Find where the given text appears and provide that cell's center as [x, y] coordinate. 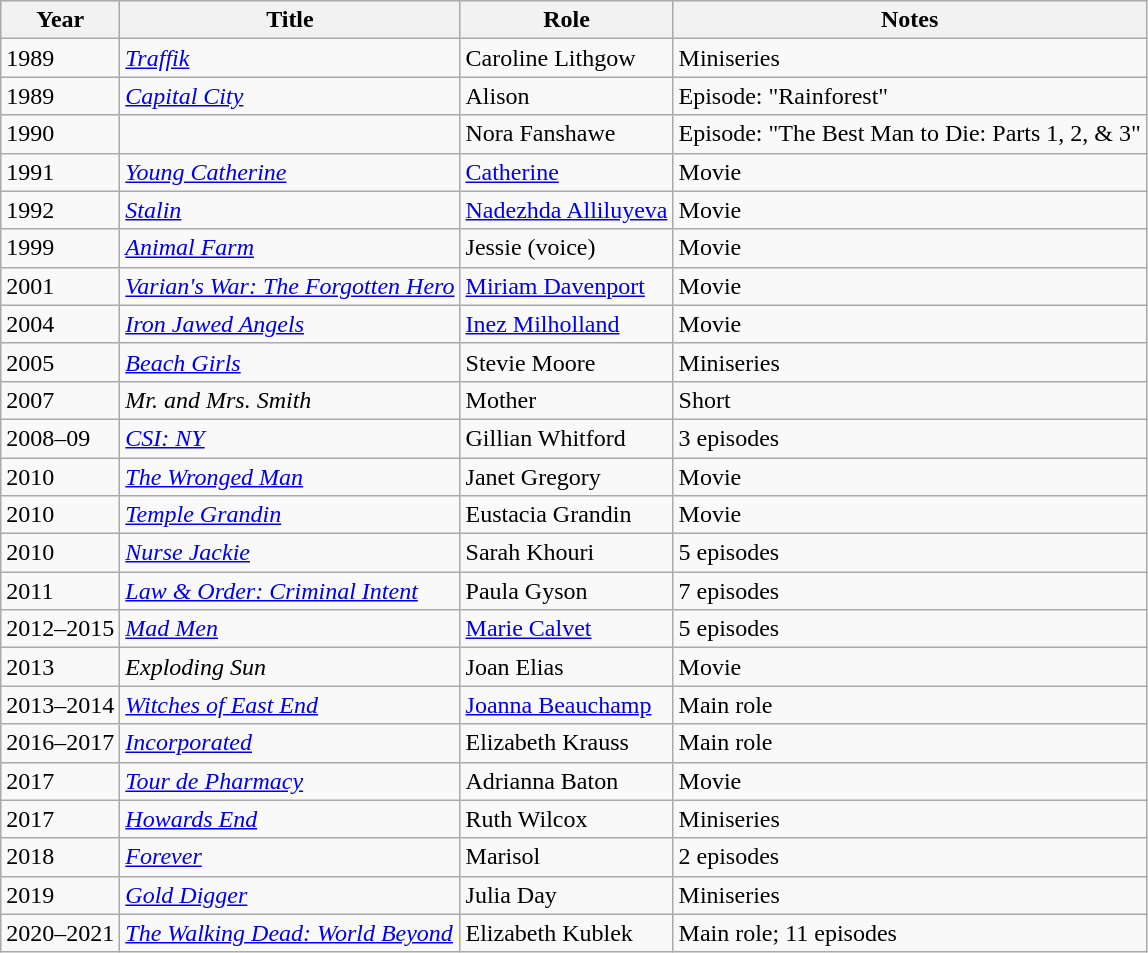
Iron Jawed Angels [290, 324]
Caroline Lithgow [566, 58]
Joan Elias [566, 667]
2019 [60, 895]
Exploding Sun [290, 667]
Eustacia Grandin [566, 515]
Inez Milholland [566, 324]
Traffik [290, 58]
1990 [60, 134]
Miriam Davenport [566, 286]
Episode: "Rainforest" [910, 96]
2016–2017 [60, 743]
Adrianna Baton [566, 781]
Nadezhda Alliluyeva [566, 210]
Capital City [290, 96]
Mr. and Mrs. Smith [290, 400]
Notes [910, 20]
Howards End [290, 819]
Mother [566, 400]
2004 [60, 324]
Gillian Whitford [566, 438]
Paula Gyson [566, 591]
Elizabeth Krauss [566, 743]
2018 [60, 857]
Janet Gregory [566, 477]
Short [910, 400]
2020–2021 [60, 933]
Marisol [566, 857]
Nurse Jackie [290, 553]
Elizabeth Kublek [566, 933]
Ruth Wilcox [566, 819]
Year [60, 20]
2013 [60, 667]
3 episodes [910, 438]
2005 [60, 362]
The Walking Dead: World Beyond [290, 933]
Stevie Moore [566, 362]
Gold Digger [290, 895]
Animal Farm [290, 248]
2013–2014 [60, 705]
Varian's War: The Forgotten Hero [290, 286]
Sarah Khouri [566, 553]
Young Catherine [290, 172]
Alison [566, 96]
Marie Calvet [566, 629]
2007 [60, 400]
Forever [290, 857]
7 episodes [910, 591]
Nora Fanshawe [566, 134]
Mad Men [290, 629]
2 episodes [910, 857]
Witches of East End [290, 705]
Joanna Beauchamp [566, 705]
Main role; 11 episodes [910, 933]
Beach Girls [290, 362]
Stalin [290, 210]
Temple Grandin [290, 515]
Tour de Pharmacy [290, 781]
1999 [60, 248]
Jessie (voice) [566, 248]
2011 [60, 591]
CSI: NY [290, 438]
Law & Order: Criminal Intent [290, 591]
Episode: "The Best Man to Die: Parts 1, 2, & 3" [910, 134]
Title [290, 20]
Catherine [566, 172]
2012–2015 [60, 629]
Role [566, 20]
1992 [60, 210]
Incorporated [290, 743]
Julia Day [566, 895]
2001 [60, 286]
2008–09 [60, 438]
1991 [60, 172]
The Wronged Man [290, 477]
